Search for the cell housing the specified text and yield its (x, y) center coordinate. 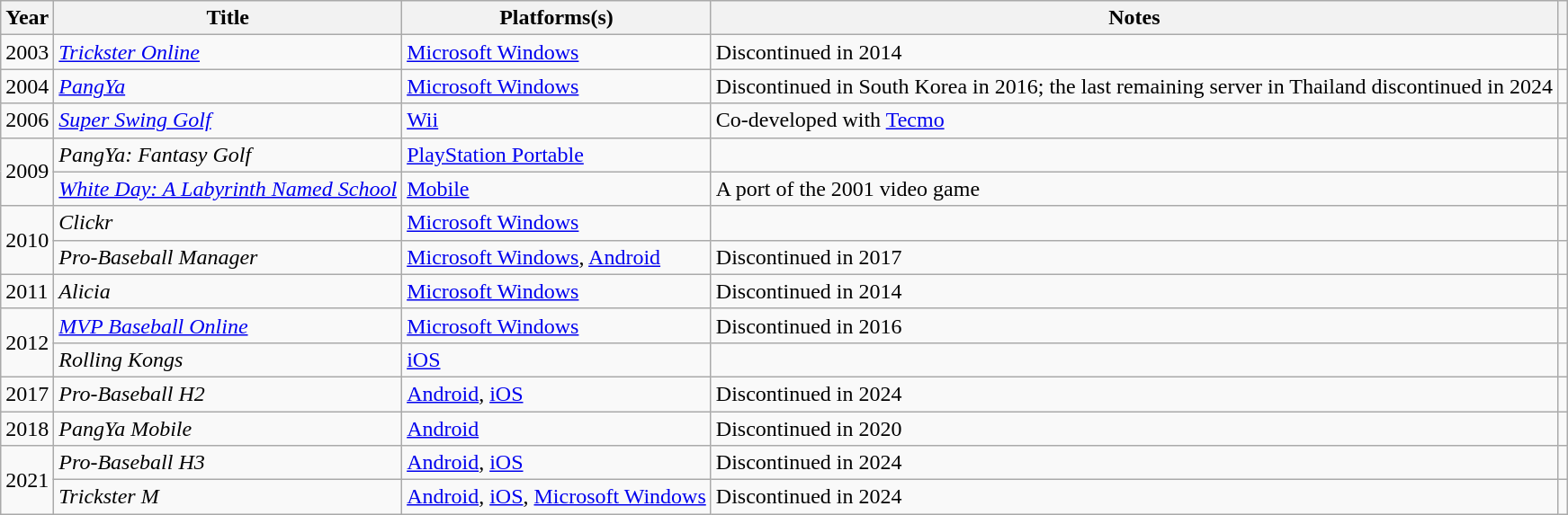
Trickster Online (228, 52)
PlayStation Portable (557, 155)
2017 (27, 394)
2011 (27, 291)
PangYa: Fantasy Golf (228, 155)
2021 (27, 480)
2006 (27, 120)
Trickster M (228, 497)
Android, iOS, Microsoft Windows (557, 497)
Year (27, 18)
2009 (27, 172)
2018 (27, 429)
Discontinued in 2017 (1133, 257)
Discontinued in 2020 (1133, 429)
PangYa (228, 86)
White Day: A Labyrinth Named School (228, 189)
A port of the 2001 video game (1133, 189)
Mobile (557, 189)
2003 (27, 52)
2012 (27, 342)
Platforms(s) (557, 18)
2010 (27, 240)
Pro-Baseball H2 (228, 394)
Alicia (228, 291)
2004 (27, 86)
iOS (557, 360)
Microsoft Windows, Android (557, 257)
PangYa Mobile (228, 429)
Notes (1133, 18)
Discontinued in 2016 (1133, 325)
Android (557, 429)
Rolling Kongs (228, 360)
Super Swing Golf (228, 120)
Pro-Baseball H3 (228, 463)
Title (228, 18)
Clickr (228, 223)
Pro-Baseball Manager (228, 257)
Discontinued in South Korea in 2016; the last remaining server in Thailand discontinued in 2024 (1133, 86)
MVP Baseball Online (228, 325)
Co-developed with Tecmo (1133, 120)
Wii (557, 120)
